Scan for the cell matching the given text and deliver its (X, Y) coordinate at center. 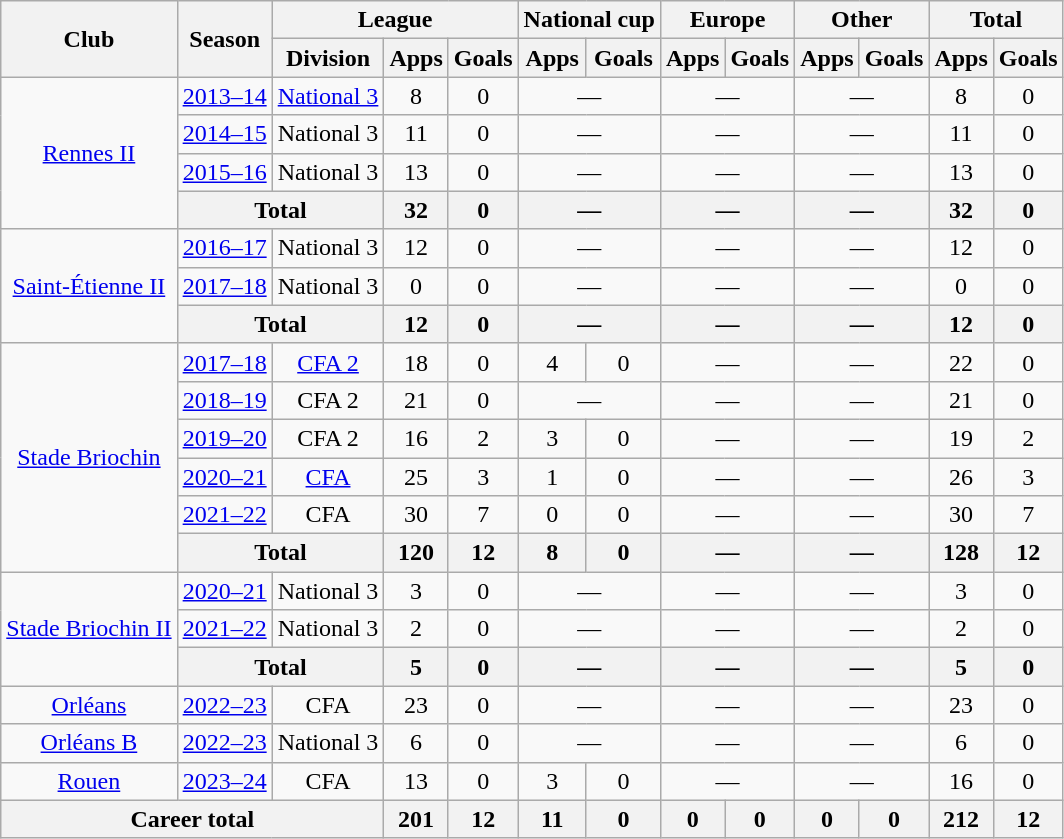
4 (552, 362)
Season (224, 39)
26 (961, 477)
Stade Briochin (89, 457)
120 (416, 553)
1 (552, 477)
National cup (589, 20)
2013–14 (224, 96)
Saint-Étienne II (89, 286)
128 (961, 553)
2023–24 (224, 781)
Division (328, 58)
Europe (727, 20)
Other (862, 20)
19 (961, 438)
2016–17 (224, 248)
2015–16 (224, 172)
Club (89, 39)
Stade Briochin II (89, 629)
2018–19 (224, 400)
2014–15 (224, 134)
Rennes II (89, 153)
Rouen (89, 781)
25 (416, 477)
League (395, 20)
201 (416, 819)
18 (416, 362)
22 (961, 362)
2019–20 (224, 438)
Orléans (89, 705)
Orléans B (89, 743)
212 (961, 819)
Career total (192, 819)
